Return the (X, Y) coordinate for the center point of the cell that contains the specified text.  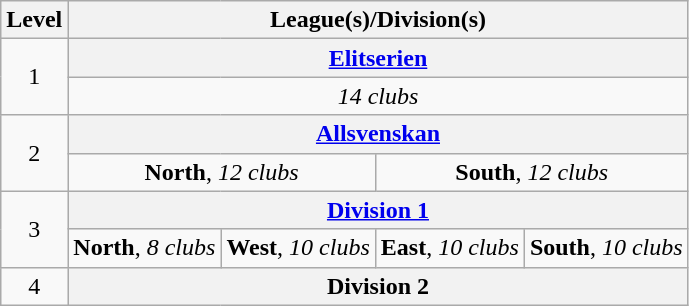
Division 2 (378, 286)
Elitserien (378, 58)
2 (34, 153)
Level (34, 20)
West, 10 clubs (298, 248)
Division 1 (378, 210)
14 clubs (378, 96)
East, 10 clubs (450, 248)
Allsvenskan (378, 134)
South, 12 clubs (532, 172)
North, 12 clubs (222, 172)
South, 10 clubs (606, 248)
3 (34, 229)
1 (34, 77)
4 (34, 286)
League(s)/Division(s) (378, 20)
North, 8 clubs (144, 248)
